For the text-containing cell, return its midpoint in [x, y] coordinate format. 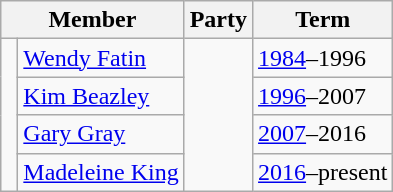
1984–1996 [323, 58]
Term [323, 20]
Wendy Fatin [101, 58]
Madeleine King [101, 172]
Gary Gray [101, 134]
2007–2016 [323, 134]
1996–2007 [323, 96]
Member [92, 20]
Kim Beazley [101, 96]
Party [218, 20]
2016–present [323, 172]
